Return the (X, Y) coordinate for the center point of the cell that contains the specified text.  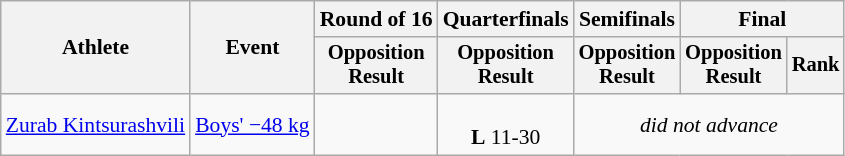
Quarterfinals (506, 19)
Zurab Kintsurashvili (96, 124)
Boys' −48 kg (252, 124)
L 11-30 (506, 124)
did not advance (710, 124)
Semifinals (628, 19)
Event (252, 48)
Rank (816, 66)
Final (762, 19)
Athlete (96, 48)
Round of 16 (376, 19)
